Locate the cell with the specified text and output its [x, y] center coordinate. 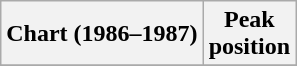
Chart (1986–1987) [102, 34]
Peakposition [249, 34]
